Scan for the cell matching the given text and deliver its (x, y) coordinate at center. 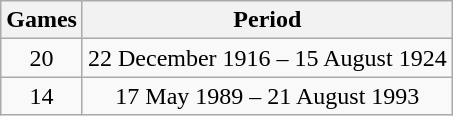
17 May 1989 – 21 August 1993 (267, 96)
Period (267, 20)
20 (42, 58)
22 December 1916 – 15 August 1924 (267, 58)
14 (42, 96)
Games (42, 20)
